Scan for the cell matching the given text and deliver its (X, Y) coordinate at center. 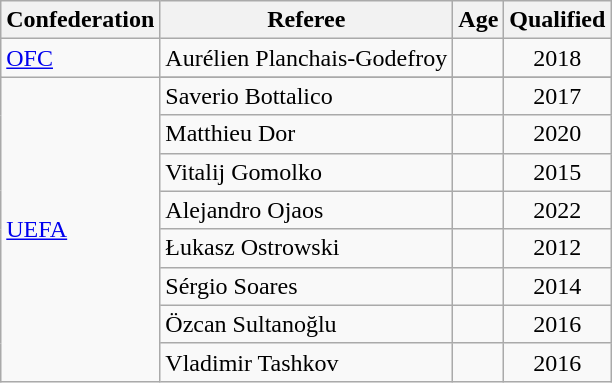
Qualified (558, 20)
2017 (558, 96)
Sérgio Soares (306, 286)
UEFA (80, 229)
2015 (558, 172)
Referee (306, 20)
Matthieu Dor (306, 134)
Łukasz Ostrowski (306, 248)
2012 (558, 248)
2018 (558, 58)
2020 (558, 134)
Alejandro Ojaos (306, 210)
2022 (558, 210)
Age (478, 20)
Vitalij Gomolko (306, 172)
Aurélien Planchais-Godefroy (306, 58)
2014 (558, 286)
Confederation (80, 20)
Özcan Sultanoğlu (306, 324)
Saverio Bottalico (306, 96)
Vladimir Tashkov (306, 362)
OFC (80, 58)
